Locate the cell with the specified text and output its (X, Y) center coordinate. 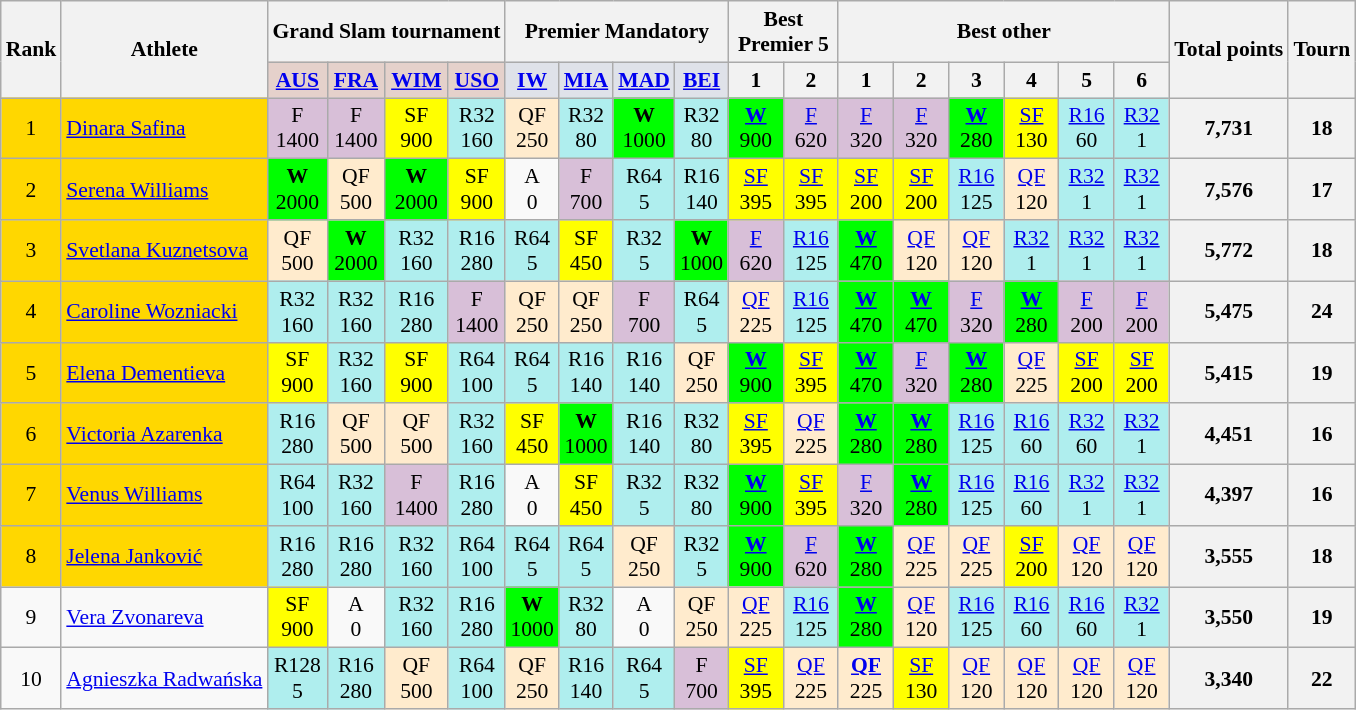
Svetlana Kuznetsova (164, 250)
22 (1322, 678)
Venus Williams (164, 496)
3,555 (1228, 556)
24 (1322, 312)
BEI (702, 80)
8 (32, 556)
Best other (1004, 32)
AUS (297, 80)
5,415 (1228, 372)
7 (32, 496)
3,340 (1228, 678)
7,576 (1228, 190)
10 (32, 678)
Victoria Azarenka (164, 434)
Jelena Janković (164, 556)
Athlete (164, 50)
Best Premier 5 (783, 32)
IW (532, 80)
7,731 (1228, 128)
Vera Zvonareva (164, 618)
4,397 (1228, 496)
Rank (32, 50)
Caroline Wozniacki (164, 312)
MAD (644, 80)
R3260 (1086, 434)
5,772 (1228, 250)
3,550 (1228, 618)
FRA (356, 80)
Total points (1228, 50)
5,475 (1228, 312)
R1285 (297, 678)
Dinara Safina (164, 128)
Tourn (1322, 50)
MIA (586, 80)
WIM (417, 80)
Agnieszka Radwańska (164, 678)
Serena Williams (164, 190)
Grand Slam tournament (386, 32)
Elena Dementieva (164, 372)
4,451 (1228, 434)
USO (476, 80)
9 (32, 618)
17 (1322, 190)
Premier Mandatory (616, 32)
